Return (x, y) of the center of cell containing provided text 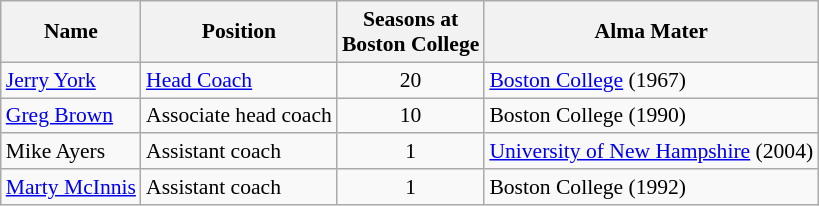
20 (410, 80)
Alma Mater (651, 32)
University of New Hampshire (2004) (651, 152)
Boston College (1992) (651, 187)
Jerry York (71, 80)
Head Coach (239, 80)
Name (71, 32)
Marty McInnis (71, 187)
Associate head coach (239, 116)
Greg Brown (71, 116)
Boston College (1990) (651, 116)
Boston College (1967) (651, 80)
Seasons atBoston College (410, 32)
Mike Ayers (71, 152)
Position (239, 32)
10 (410, 116)
